Provide the (x, y) coordinate of the cell's center where the given text is located.  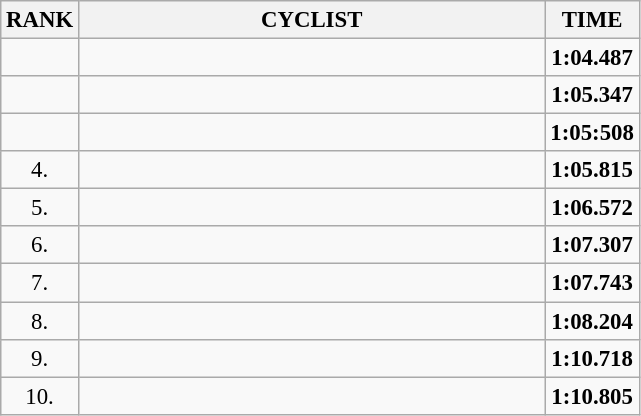
1:05:508 (592, 133)
6. (40, 245)
1:06.572 (592, 208)
8. (40, 321)
TIME (592, 20)
7. (40, 283)
9. (40, 358)
1:05.815 (592, 170)
1:08.204 (592, 321)
1:07.307 (592, 245)
1:10.805 (592, 396)
5. (40, 208)
1:05.347 (592, 95)
10. (40, 396)
RANK (40, 20)
CYCLIST (312, 20)
1:10.718 (592, 358)
1:04.487 (592, 58)
4. (40, 170)
1:07.743 (592, 283)
